Scan for the cell matching the given text and deliver its (X, Y) coordinate at center. 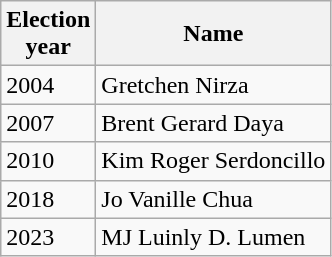
Kim Roger Serdoncillo (214, 161)
Jo Vanille Chua (214, 199)
Electionyear (48, 34)
Gretchen Nirza (214, 85)
Name (214, 34)
2018 (48, 199)
2007 (48, 123)
2010 (48, 161)
2023 (48, 237)
MJ Luinly D. Lumen (214, 237)
2004 (48, 85)
Brent Gerard Daya (214, 123)
